Output the (X, Y) coordinate of the center of the cell containing the given text.  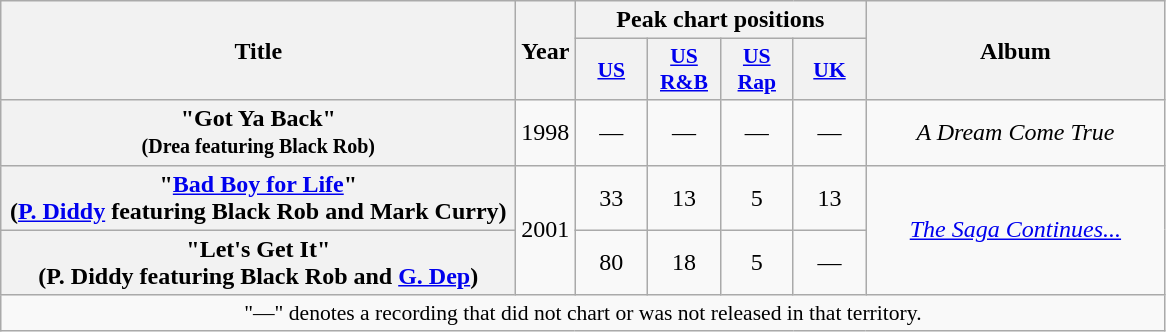
Title (258, 50)
80 (612, 262)
UK (830, 70)
2001 (546, 230)
"Bad Boy for Life"(P. Diddy featuring Black Rob and Mark Curry) (258, 198)
Album (1016, 50)
USRap (756, 70)
A Dream Come True (1016, 132)
US (612, 70)
"Let's Get It"(P. Diddy featuring Black Rob and G. Dep) (258, 262)
18 (684, 262)
1998 (546, 132)
The Saga Continues... (1016, 230)
Peak chart positions (720, 20)
USR&B (684, 70)
"—" denotes a recording that did not chart or was not released in that territory. (583, 313)
"Got Ya Back"(Drea featuring Black Rob) (258, 132)
33 (612, 198)
Year (546, 50)
